Find where the given text appears and provide that cell's center as [x, y] coordinate. 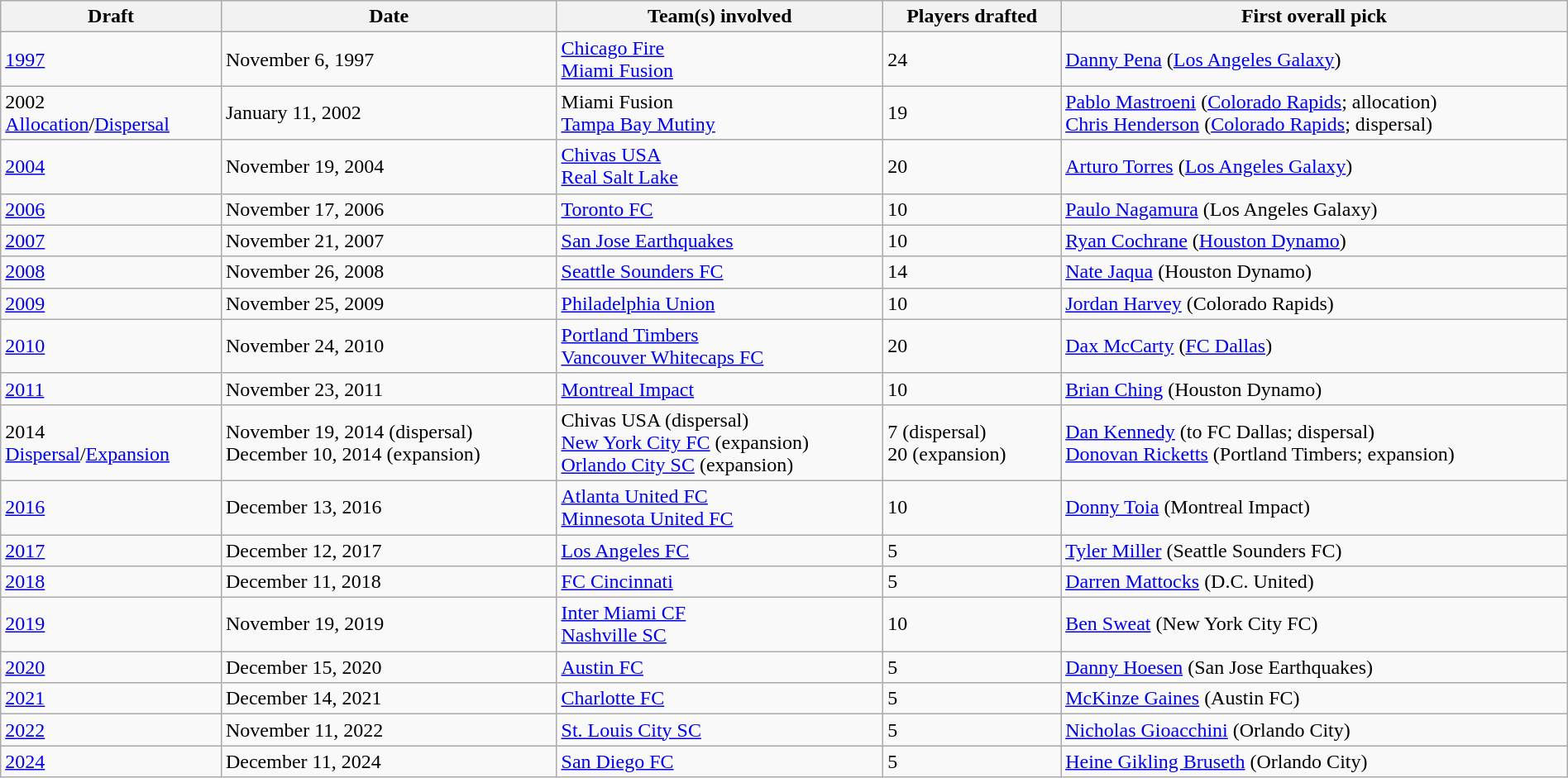
1997 [111, 60]
2021 [111, 699]
Portland Timbers Vancouver Whitecaps FC [719, 346]
Miami Fusion Tampa Bay Mutiny [719, 112]
November 21, 2007 [389, 241]
2017 [111, 550]
Arturo Torres (Los Angeles Galaxy) [1315, 167]
Chivas USA Real Salt Lake [719, 167]
November 19, 2019 [389, 625]
November 11, 2022 [389, 730]
Danny Hoesen (San Jose Earthquakes) [1315, 667]
2020 [111, 667]
December 11, 2024 [389, 761]
Inter Miami CF Nashville SC [719, 625]
December 15, 2020 [389, 667]
Nicholas Gioacchini (Orlando City) [1315, 730]
Montreal Impact [719, 389]
San Diego FC [719, 761]
2007 [111, 241]
San Jose Earthquakes [719, 241]
Ryan Cochrane (Houston Dynamo) [1315, 241]
Jordan Harvey (Colorado Rapids) [1315, 303]
Brian Ching (Houston Dynamo) [1315, 389]
Los Angeles FC [719, 550]
Chicago Fire Miami Fusion [719, 60]
2011 [111, 389]
December 13, 2016 [389, 508]
January 11, 2002 [389, 112]
Nate Jaqua (Houston Dynamo) [1315, 272]
Dax McCarty (FC Dallas) [1315, 346]
St. Louis City SC [719, 730]
19 [973, 112]
November 17, 2006 [389, 209]
Donny Toia (Montreal Impact) [1315, 508]
November 19, 2014 (dispersal) December 10, 2014 (expansion) [389, 442]
Chivas USA (dispersal) New York City FC (expansion) Orlando City SC (expansion) [719, 442]
2024 [111, 761]
Heine Gikling Bruseth (Orlando City) [1315, 761]
McKinze Gaines (Austin FC) [1315, 699]
Dan Kennedy (to FC Dallas; dispersal) Donovan Ricketts (Portland Timbers; expansion) [1315, 442]
2022 [111, 730]
7 (dispersal) 20 (expansion) [973, 442]
2009 [111, 303]
2004 [111, 167]
2010 [111, 346]
2002 Allocation/Dispersal [111, 112]
2016 [111, 508]
Ben Sweat (New York City FC) [1315, 625]
Philadelphia Union [719, 303]
November 25, 2009 [389, 303]
Austin FC [719, 667]
FC Cincinnati [719, 582]
Danny Pena (Los Angeles Galaxy) [1315, 60]
November 26, 2008 [389, 272]
November 23, 2011 [389, 389]
Toronto FC [719, 209]
November 24, 2010 [389, 346]
Atlanta United FC Minnesota United FC [719, 508]
2014 Dispersal/Expansion [111, 442]
December 14, 2021 [389, 699]
Darren Mattocks (D.C. United) [1315, 582]
2019 [111, 625]
November 19, 2004 [389, 167]
Paulo Nagamura (Los Angeles Galaxy) [1315, 209]
December 11, 2018 [389, 582]
Draft [111, 17]
December 12, 2017 [389, 550]
November 6, 1997 [389, 60]
Players drafted [973, 17]
Team(s) involved [719, 17]
2018 [111, 582]
Tyler Miller (Seattle Sounders FC) [1315, 550]
2008 [111, 272]
Seattle Sounders FC [719, 272]
Date [389, 17]
2006 [111, 209]
14 [973, 272]
First overall pick [1315, 17]
24 [973, 60]
Pablo Mastroeni (Colorado Rapids; allocation) Chris Henderson (Colorado Rapids; dispersal) [1315, 112]
Charlotte FC [719, 699]
